Extract the (x, y) coordinate from the center of the cell holding the provided text.  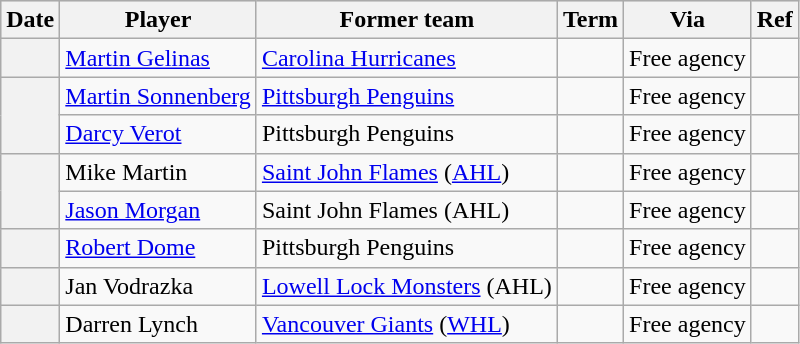
Via (688, 20)
Martin Gelinas (158, 58)
Term (590, 20)
Date (30, 20)
Lowell Lock Monsters (AHL) (406, 286)
Jan Vodrazka (158, 286)
Jason Morgan (158, 210)
Martin Sonnenberg (158, 96)
Player (158, 20)
Vancouver Giants (WHL) (406, 324)
Mike Martin (158, 172)
Darcy Verot (158, 134)
Ref (774, 20)
Former team (406, 20)
Carolina Hurricanes (406, 58)
Robert Dome (158, 248)
Darren Lynch (158, 324)
